Provide the (X, Y) coordinate of the cell's center where the given text is located.  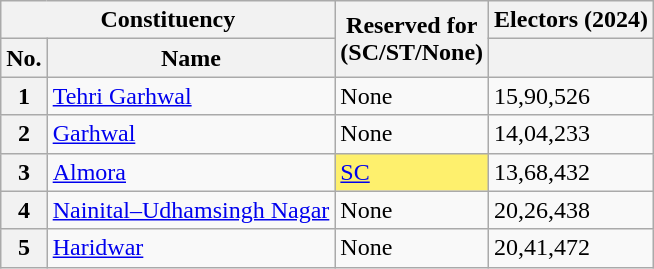
SC (412, 172)
15,90,526 (572, 96)
Constituency (168, 20)
5 (24, 248)
Almora (191, 172)
13,68,432 (572, 172)
4 (24, 210)
Nainital–Udhamsingh Nagar (191, 210)
14,04,233 (572, 134)
Reserved for(SC/ST/None) (412, 39)
3 (24, 172)
Haridwar (191, 248)
20,26,438 (572, 210)
Electors (2024) (572, 20)
Name (191, 58)
2 (24, 134)
1 (24, 96)
20,41,472 (572, 248)
Tehri Garhwal (191, 96)
Garhwal (191, 134)
No. (24, 58)
